Locate the cell with the specified text and output its [x, y] center coordinate. 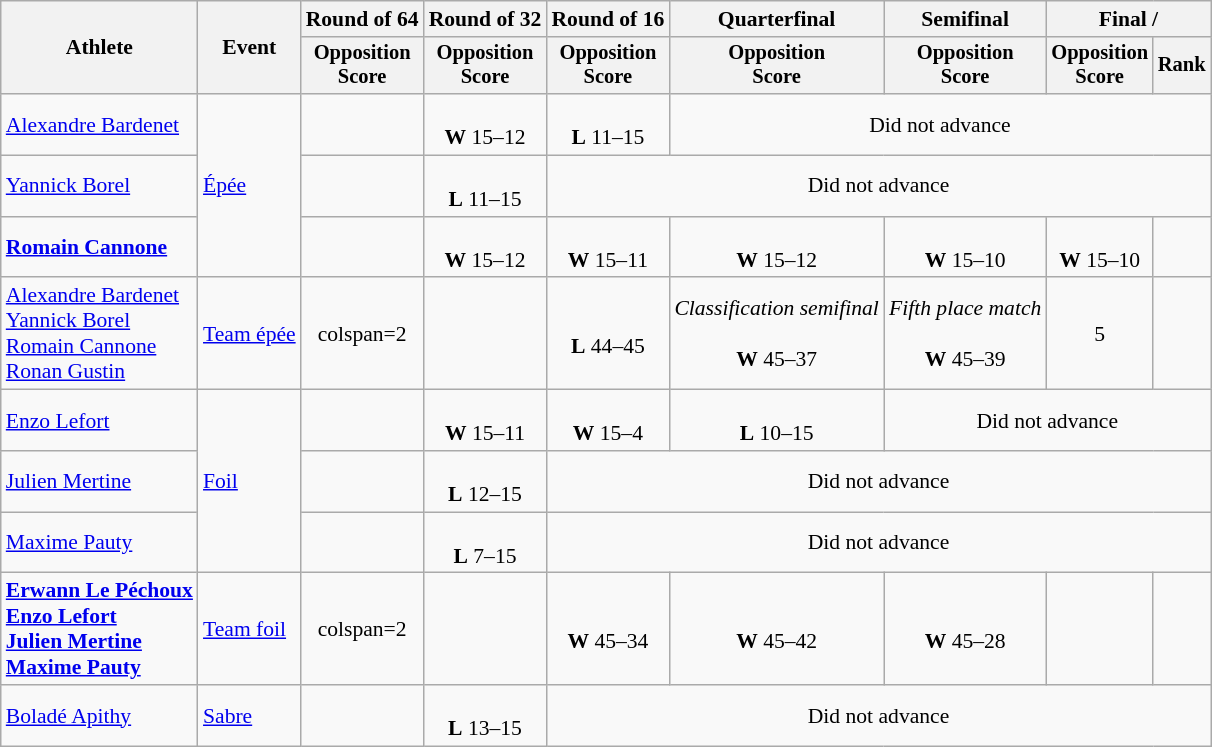
Round of 32 [486, 19]
W 45–34 [608, 629]
Fifth place matchW 45–39 [965, 334]
Alexandre BardenetYannick BorelRomain CannoneRonan Gustin [100, 334]
W 45–42 [776, 629]
L 12–15 [486, 482]
Team épée [250, 334]
L 7–15 [486, 542]
Event [250, 48]
W 15–4 [608, 420]
Yannick Borel [100, 186]
Team foil [250, 629]
Julien Mertine [100, 482]
Classification semifinalW 45–37 [776, 334]
L 44–45 [608, 334]
L 10–15 [776, 420]
L 13–15 [486, 716]
Quarterfinal [776, 19]
Semifinal [965, 19]
Alexandre Bardenet [100, 124]
Maxime Pauty [100, 542]
Romain Cannone [100, 248]
Athlete [100, 48]
5 [1100, 334]
Enzo Lefort [100, 420]
Round of 16 [608, 19]
Foil [250, 482]
Erwann Le PéchouxEnzo LefortJulien MertineMaxime Pauty [100, 629]
Rank [1182, 66]
Épée [250, 186]
Boladé Apithy [100, 716]
Sabre [250, 716]
Round of 64 [362, 19]
Final / [1128, 19]
W 45–28 [965, 629]
